Find where the given text appears and provide that cell's center as [x, y] coordinate. 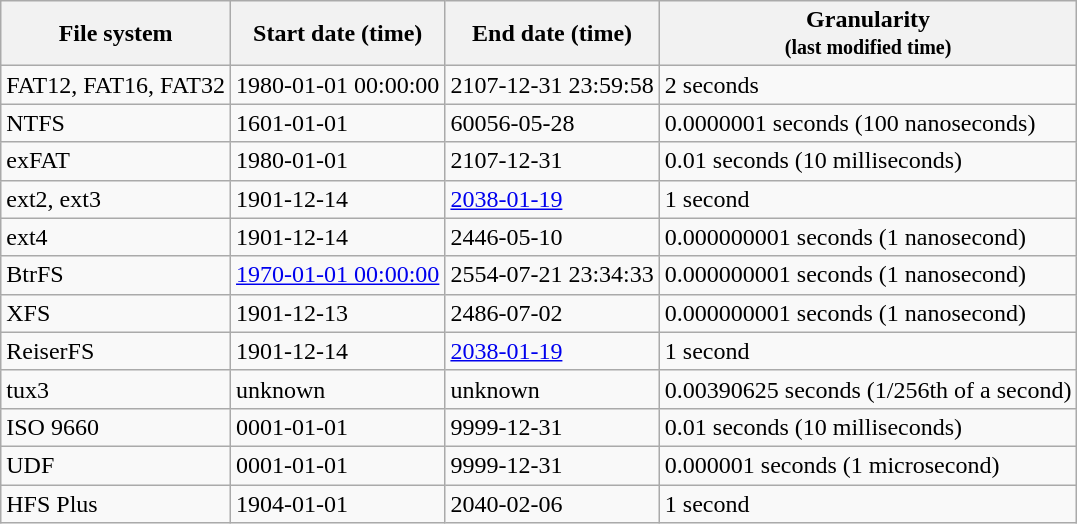
2107-12-31 23:59:58 [552, 85]
Granularity(last modified time) [868, 34]
0.0000001 seconds (100 nanoseconds) [868, 123]
0.00390625 seconds (1/256th of a second) [868, 389]
2554-07-21 23:34:33 [552, 275]
2446-05-10 [552, 237]
XFS [116, 313]
FAT12, FAT16, FAT32 [116, 85]
2486-07-02 [552, 313]
HFS Plus [116, 503]
ext2, ext3 [116, 199]
1601-01-01 [338, 123]
2 seconds [868, 85]
exFAT [116, 161]
2040-02-06 [552, 503]
0.000001 seconds (1 microsecond) [868, 465]
tux3 [116, 389]
NTFS [116, 123]
1904-01-01 [338, 503]
1980-01-01 [338, 161]
BtrFS [116, 275]
Start date (time) [338, 34]
ReiserFS [116, 351]
End date (time) [552, 34]
ISO 9660 [116, 427]
ext4 [116, 237]
2107-12-31 [552, 161]
File system [116, 34]
1970-01-01 00:00:00 [338, 275]
UDF [116, 465]
1980-01-01 00:00:00 [338, 85]
1901-12-13 [338, 313]
60056-05-28 [552, 123]
